For the text-containing cell, return its midpoint in [x, y] coordinate format. 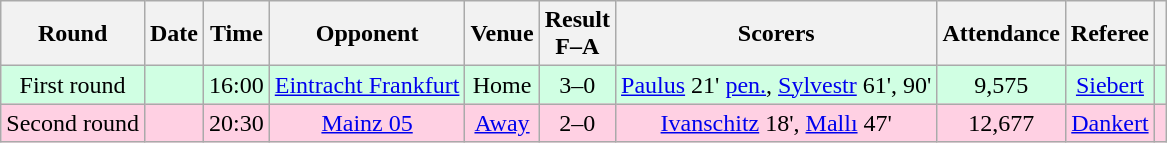
Second round [73, 123]
Scorers [776, 34]
Eintracht Frankfurt [367, 85]
20:30 [237, 123]
Ivanschitz 18', Mallı 47' [776, 123]
Time [237, 34]
Venue [502, 34]
16:00 [237, 85]
2–0 [577, 123]
12,677 [1001, 123]
Paulus 21' pen., Sylvestr 61', 90' [776, 85]
Round [73, 34]
Referee [1110, 34]
Date [174, 34]
3–0 [577, 85]
Mainz 05 [367, 123]
9,575 [1001, 85]
Home [502, 85]
Dankert [1110, 123]
First round [73, 85]
Away [502, 123]
ResultF–A [577, 34]
Opponent [367, 34]
Attendance [1001, 34]
Siebert [1110, 85]
